Scan for the cell matching the given text and deliver its [x, y] coordinate at center. 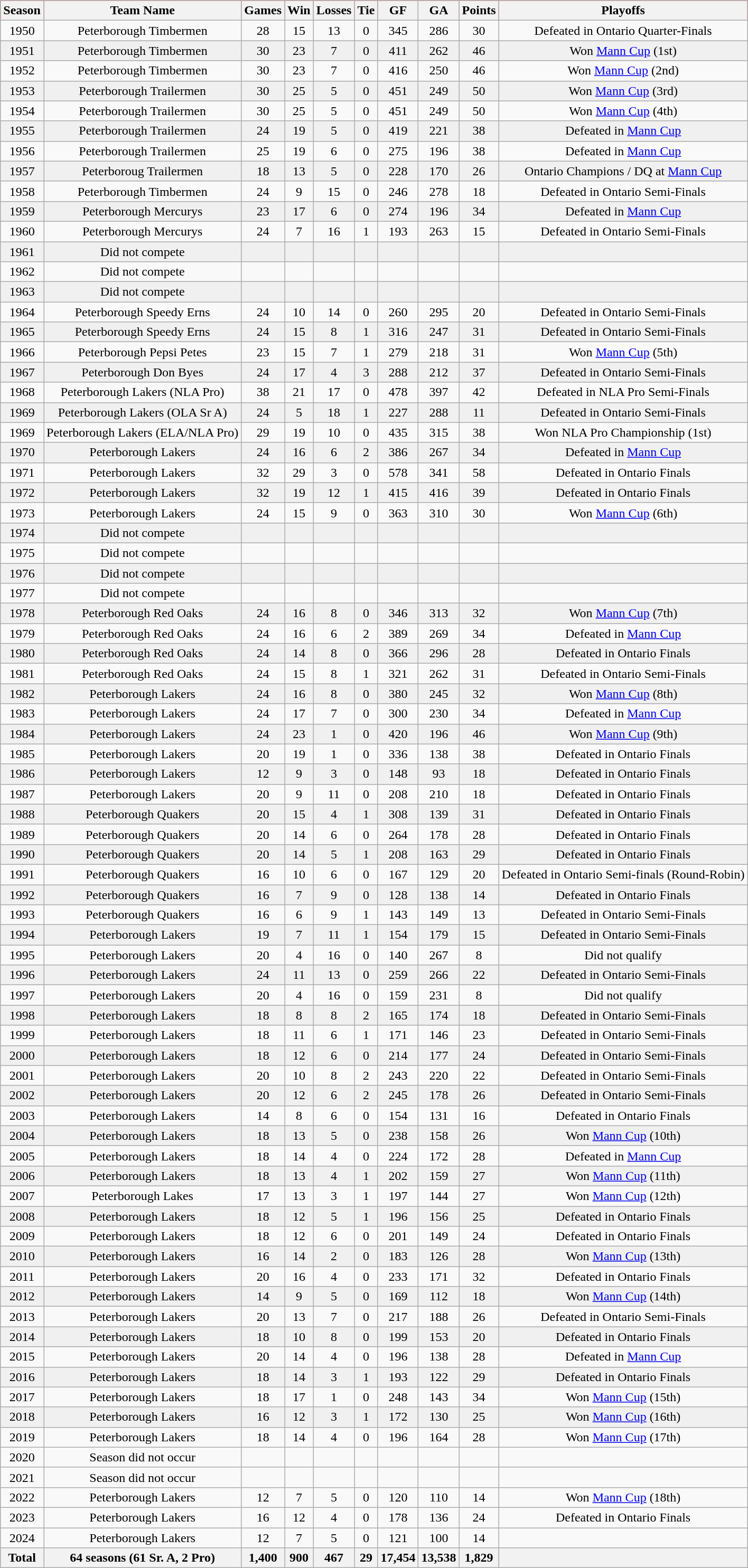
1980 [22, 654]
Peterborough Pepsi Petes [142, 352]
269 [438, 634]
93 [438, 774]
2023 [22, 1517]
177 [438, 1055]
1967 [22, 372]
13,538 [438, 1558]
Team Name [142, 11]
1968 [22, 392]
Won Mann Cup (5th) [623, 352]
220 [438, 1075]
GF [398, 11]
2013 [22, 1317]
Season [22, 11]
389 [398, 634]
275 [398, 151]
Won Mann Cup (9th) [623, 734]
164 [438, 1437]
1,400 [263, 1558]
1997 [22, 995]
179 [438, 935]
1974 [22, 533]
296 [438, 654]
Won Mann Cup (14th) [623, 1297]
110 [438, 1497]
1951 [22, 51]
Peterborough Don Byes [142, 372]
163 [438, 854]
1973 [22, 513]
Won Mann Cup (2nd) [623, 71]
279 [398, 352]
146 [438, 1035]
1958 [22, 191]
238 [398, 1136]
58 [479, 473]
266 [438, 975]
1964 [22, 312]
169 [398, 1297]
345 [398, 31]
218 [438, 352]
316 [398, 332]
259 [398, 975]
121 [398, 1538]
1955 [22, 131]
Peterboroug Trailermen [142, 171]
1999 [22, 1035]
1959 [22, 211]
2004 [22, 1136]
183 [398, 1257]
578 [398, 473]
140 [398, 955]
Peterborough Lakes [142, 1196]
148 [398, 774]
250 [438, 71]
170 [438, 171]
1987 [22, 794]
1978 [22, 613]
197 [398, 1196]
248 [398, 1397]
420 [398, 734]
2011 [22, 1277]
264 [398, 834]
1963 [22, 292]
1952 [22, 71]
308 [398, 814]
2022 [22, 1497]
214 [398, 1055]
1988 [22, 814]
Won Mann Cup (18th) [623, 1497]
478 [398, 392]
2006 [22, 1176]
210 [438, 794]
167 [398, 874]
GA [438, 11]
1990 [22, 854]
1991 [22, 874]
1960 [22, 231]
310 [438, 513]
1965 [22, 332]
144 [438, 1196]
900 [299, 1558]
Won Mann Cup (15th) [623, 1397]
2019 [22, 1437]
247 [438, 332]
2003 [22, 1116]
2000 [22, 1055]
Tie [366, 11]
Defeated in Ontario Quarter-Finals [623, 31]
122 [438, 1377]
1957 [22, 171]
286 [438, 31]
1985 [22, 754]
1984 [22, 734]
1972 [22, 493]
Games [263, 11]
136 [438, 1517]
17,454 [398, 1558]
366 [398, 654]
341 [438, 473]
217 [398, 1317]
411 [398, 51]
212 [438, 372]
199 [398, 1337]
128 [398, 895]
2015 [22, 1357]
2007 [22, 1196]
131 [438, 1116]
201 [398, 1236]
295 [438, 312]
2024 [22, 1538]
Won Mann Cup (6th) [623, 513]
Won Mann Cup (10th) [623, 1136]
153 [438, 1337]
243 [398, 1075]
Won Mann Cup (12th) [623, 1196]
21 [299, 392]
165 [398, 1015]
246 [398, 191]
2012 [22, 1297]
2001 [22, 1075]
233 [398, 1277]
42 [479, 392]
1995 [22, 955]
Won Mann Cup (16th) [623, 1417]
1982 [22, 694]
415 [398, 493]
Defeated in NLA Pro Semi-Finals [623, 392]
386 [398, 452]
1962 [22, 272]
Win [299, 11]
1954 [22, 111]
Won Mann Cup (3rd) [623, 91]
315 [438, 432]
2005 [22, 1156]
1975 [22, 553]
1970 [22, 452]
Defeated in Ontario Semi-finals (Round-Robin) [623, 874]
1998 [22, 1015]
1992 [22, 895]
363 [398, 513]
313 [438, 613]
346 [398, 613]
Peterborough Lakers (OLA Sr A) [142, 412]
1996 [22, 975]
435 [398, 432]
100 [438, 1538]
228 [398, 171]
126 [438, 1257]
129 [438, 874]
1981 [22, 674]
224 [398, 1156]
336 [398, 754]
Won NLA Pro Championship (1st) [623, 432]
188 [438, 1317]
230 [438, 714]
Points [479, 11]
174 [438, 1015]
Won Mann Cup (4th) [623, 111]
2018 [22, 1417]
2002 [22, 1095]
321 [398, 674]
278 [438, 191]
227 [398, 412]
2021 [22, 1477]
39 [479, 493]
1989 [22, 834]
139 [438, 814]
274 [398, 211]
2009 [22, 1236]
1,829 [479, 1558]
Losses [334, 11]
1966 [22, 352]
397 [438, 392]
130 [438, 1417]
1983 [22, 714]
221 [438, 131]
Total [22, 1558]
1950 [22, 31]
260 [398, 312]
37 [479, 372]
1986 [22, 774]
1994 [22, 935]
380 [398, 694]
2020 [22, 1457]
120 [398, 1497]
Ontario Champions / DQ at Mann Cup [623, 171]
Won Mann Cup (1st) [623, 51]
1979 [22, 634]
Won Mann Cup (7th) [623, 613]
Won Mann Cup (13th) [623, 1257]
Won Mann Cup (11th) [623, 1176]
2008 [22, 1216]
Won Mann Cup (8th) [623, 694]
2017 [22, 1397]
1993 [22, 915]
Peterborough Lakers (NLA Pro) [142, 392]
64 seasons (61 Sr. A, 2 Pro) [142, 1558]
467 [334, 1558]
1956 [22, 151]
419 [398, 131]
2014 [22, 1337]
231 [438, 995]
300 [398, 714]
202 [398, 1176]
2016 [22, 1377]
Won Mann Cup (17th) [623, 1437]
1977 [22, 593]
Playoffs [623, 11]
1953 [22, 91]
1961 [22, 252]
112 [438, 1297]
263 [438, 231]
156 [438, 1216]
2010 [22, 1257]
1976 [22, 573]
158 [438, 1136]
Peterborough Lakers (ELA/NLA Pro) [142, 432]
1971 [22, 473]
